Provide the [X, Y] coordinate of the cell's center where the given text is located.  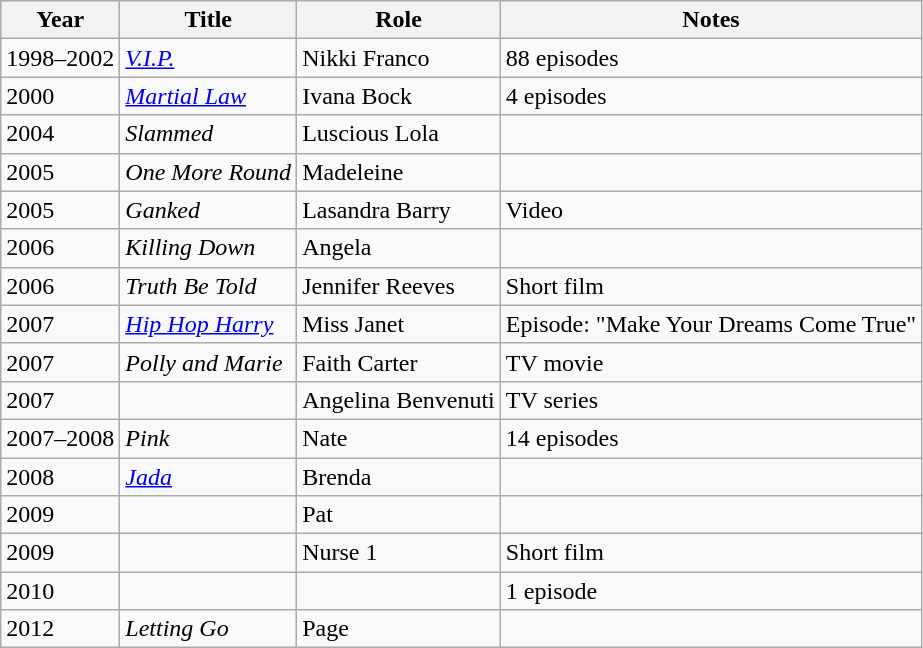
Year [60, 20]
Angela [399, 248]
Page [399, 629]
Jada [208, 477]
2004 [60, 134]
Martial Law [208, 96]
Luscious Lola [399, 134]
TV movie [710, 362]
Notes [710, 20]
Polly and Marie [208, 362]
2000 [60, 96]
Video [710, 210]
Episode: "Make Your Dreams Come True" [710, 324]
Madeleine [399, 172]
Slammed [208, 134]
2007–2008 [60, 438]
Miss Janet [399, 324]
Angelina Benvenuti [399, 400]
Ivana Bock [399, 96]
Killing Down [208, 248]
V.I.P. [208, 58]
Letting Go [208, 629]
Role [399, 20]
Ganked [208, 210]
TV series [710, 400]
Nikki Franco [399, 58]
1998–2002 [60, 58]
Brenda [399, 477]
2010 [60, 591]
Truth Be Told [208, 286]
1 episode [710, 591]
4 episodes [710, 96]
One More Round [208, 172]
14 episodes [710, 438]
Pink [208, 438]
Title [208, 20]
Faith Carter [399, 362]
Pat [399, 515]
Nate [399, 438]
2012 [60, 629]
Nurse 1 [399, 553]
Jennifer Reeves [399, 286]
Lasandra Barry [399, 210]
Hip Hop Harry [208, 324]
88 episodes [710, 58]
2008 [60, 477]
